Locate the cell with the specified text and output its [x, y] center coordinate. 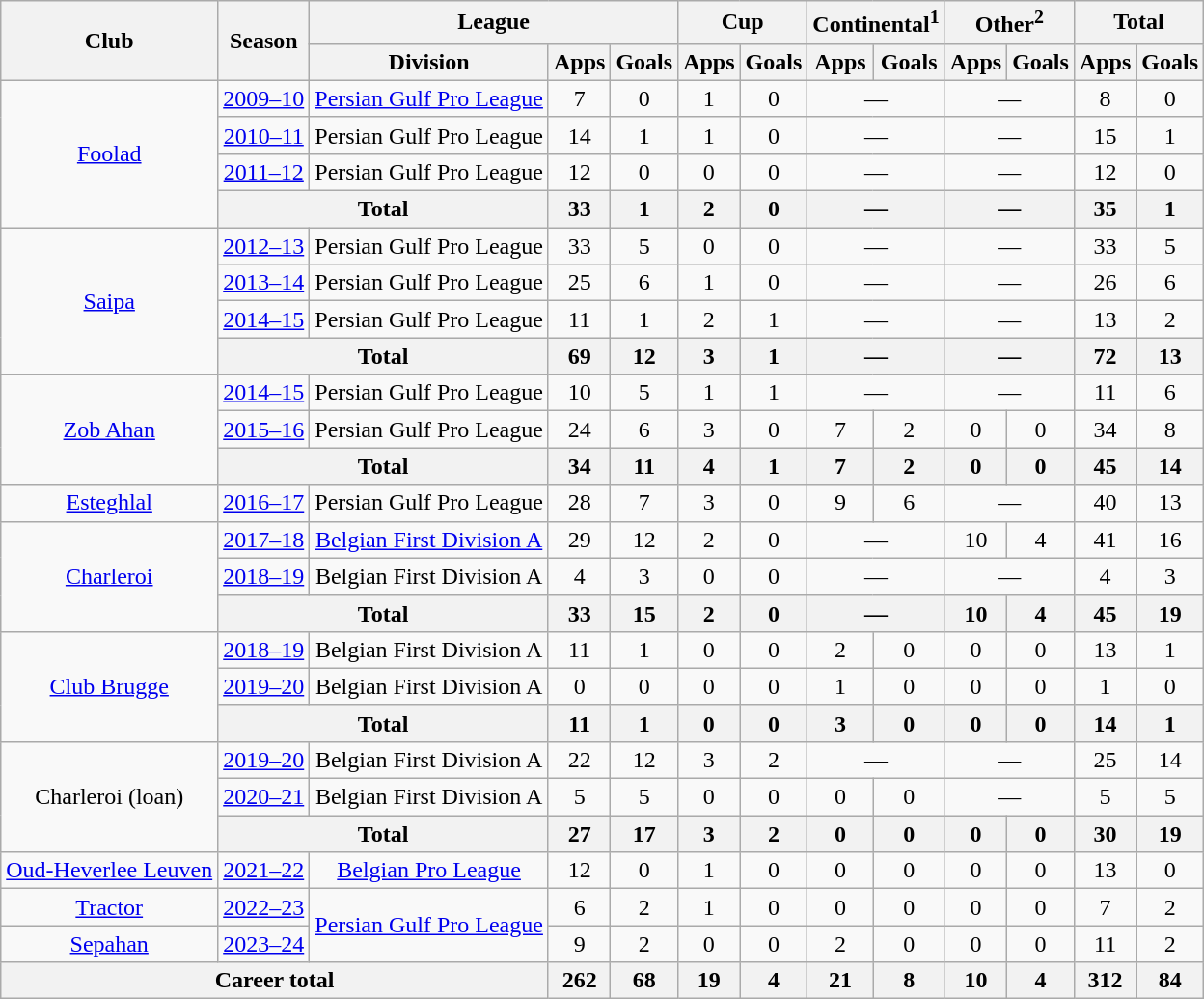
2023–24 [264, 944]
2015–16 [264, 430]
29 [579, 540]
Continental1 [876, 23]
Zob Ahan [110, 430]
Tractor [110, 907]
Cup [743, 23]
24 [579, 430]
30 [1105, 834]
27 [579, 834]
21 [840, 981]
312 [1105, 981]
Sepahan [110, 944]
2009–10 [264, 98]
Season [264, 41]
2016–17 [264, 503]
Charleroi (loan) [110, 796]
2012–13 [264, 246]
28 [579, 503]
Division [429, 62]
2017–18 [264, 540]
2010–11 [264, 135]
Career total [275, 981]
2013–14 [264, 283]
Foolad [110, 153]
2020–21 [264, 797]
2011–12 [264, 172]
69 [579, 356]
68 [644, 981]
League [494, 23]
22 [579, 760]
41 [1105, 540]
26 [1105, 283]
Club Brugge [110, 686]
40 [1105, 503]
2022–23 [264, 907]
Other2 [1009, 23]
Club [110, 41]
Charleroi [110, 576]
16 [1170, 540]
262 [579, 981]
17 [644, 834]
72 [1105, 356]
2021–22 [264, 871]
Saipa [110, 301]
Belgian Pro League [429, 871]
Esteghlal [110, 503]
84 [1170, 981]
35 [1105, 209]
Oud-Heverlee Leuven [110, 871]
